Return (x, y) of the center of cell containing provided text 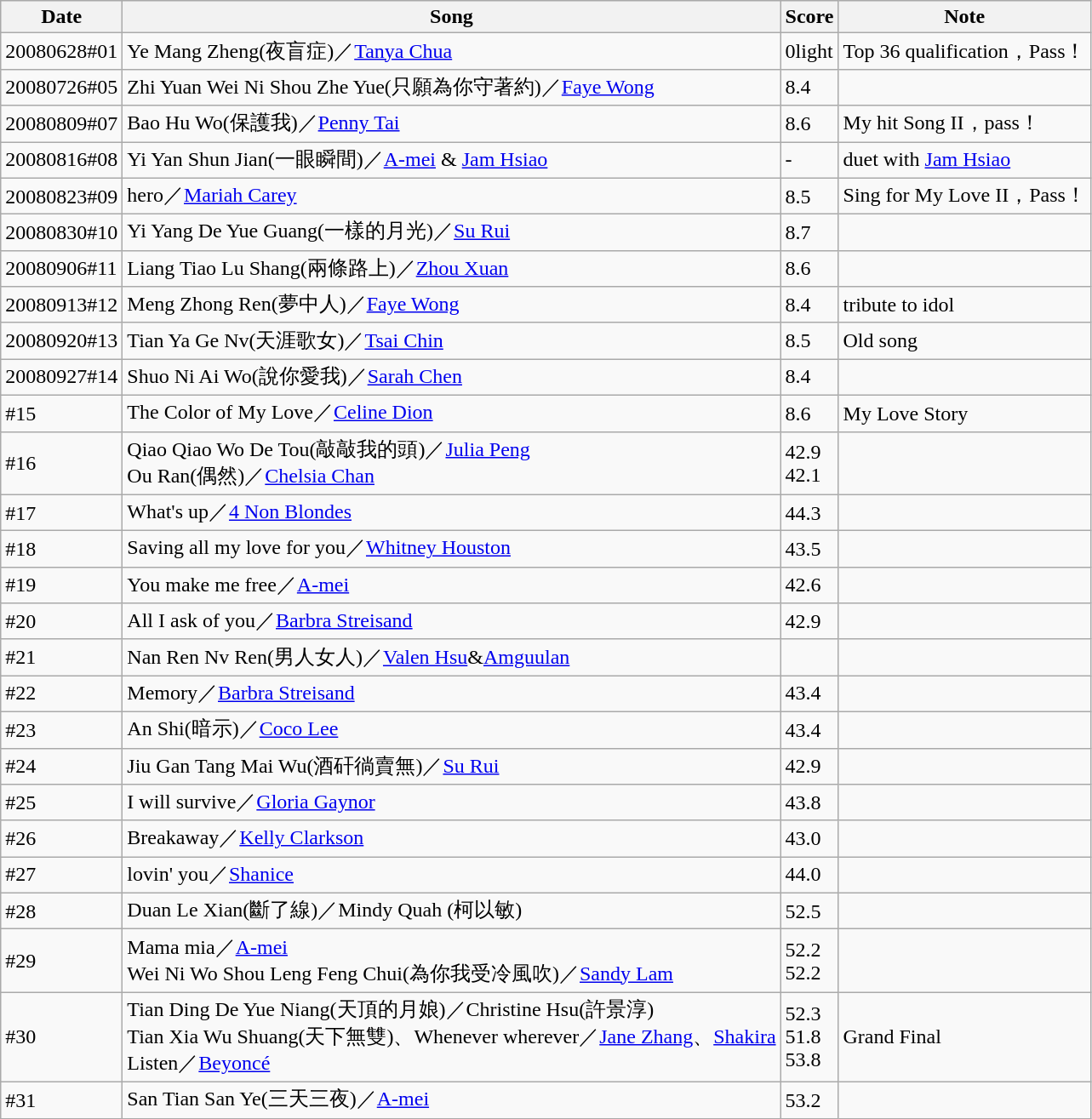
What's up／4 Non Blondes (451, 512)
Sing for My Love II，Pass！ (964, 196)
An Shi(暗示)／Coco Lee (451, 730)
Song (451, 17)
Ye Mang Zheng(夜盲症)／Tanya Chua (451, 51)
Date (61, 17)
Score (809, 17)
#16 (61, 463)
#27 (61, 875)
#30 (61, 1037)
#26 (61, 839)
43.0 (809, 839)
#25 (61, 803)
Yi Yang De Yue Guang(一樣的月光)／Su Rui (451, 233)
Duan Le Xian(斷了線)／Mindy Quah (柯以敏) (451, 911)
Old song (964, 340)
42.6 (809, 585)
#21 (61, 657)
#22 (61, 694)
Mama mia／A-meiWei Ni Wo Shou Leng Feng Chui(為你我受冷風吹)／Sandy Lam (451, 961)
The Color of My Love／Celine Dion (451, 414)
#31 (61, 1099)
#23 (61, 730)
20080920#13 (61, 340)
#18 (61, 550)
Zhi Yuan Wei Ni Shou Zhe Yue(只願為你守著約)／Faye Wong (451, 87)
42.942.1 (809, 463)
20080628#01 (61, 51)
20080927#14 (61, 378)
Breakaway／Kelly Clarkson (451, 839)
#20 (61, 621)
20080913#12 (61, 305)
8.7 (809, 233)
San Tian San Ye(三天三夜)／A-mei (451, 1099)
Shuo Ni Ai Wo(說你愛我)／Sarah Chen (451, 378)
52.5 (809, 911)
43.8 (809, 803)
20080906#11 (61, 269)
duet with Jam Hsiao (964, 160)
All I ask of you／Barbra Streisand (451, 621)
43.5 (809, 550)
Bao Hu Wo(保護我)／Penny Tai (451, 124)
#19 (61, 585)
lovin' you／Shanice (451, 875)
Nan Ren Nv Ren(男人女人)／Valen Hsu&Amguulan (451, 657)
- (809, 160)
My hit Song II，pass！ (964, 124)
52.252.2 (809, 961)
44.0 (809, 875)
You make me free／A-mei (451, 585)
Qiao Qiao Wo De Tou(敲敲我的頭)／Julia PengOu Ran(偶然)／Chelsia Chan (451, 463)
44.3 (809, 512)
Memory／Barbra Streisand (451, 694)
#28 (61, 911)
Grand Final (964, 1037)
#15 (61, 414)
Note (964, 17)
My Love Story (964, 414)
Liang Tiao Lu Shang(兩條路上)／Zhou Xuan (451, 269)
#24 (61, 766)
#17 (61, 512)
Tian Ding De Yue Niang(天頂的月娘)／Christine Hsu(許景淳)Tian Xia Wu Shuang(天下無雙)、Whenever wherever／Jane Zhang、ShakiraListen／Beyoncé (451, 1037)
20080830#10 (61, 233)
0light (809, 51)
Top 36 qualification，Pass！ (964, 51)
tribute to idol (964, 305)
20080726#05 (61, 87)
Tian Ya Ge Nv(天涯歌女)／Tsai Chin (451, 340)
Meng Zhong Ren(夢中人)／Faye Wong (451, 305)
20080816#08 (61, 160)
53.2 (809, 1099)
I will survive／Gloria Gaynor (451, 803)
#29 (61, 961)
20080823#09 (61, 196)
Jiu Gan Tang Mai Wu(酒矸徜賣無)／Su Rui (451, 766)
Yi Yan Shun Jian(一眼瞬間)／A-mei & Jam Hsiao (451, 160)
20080809#07 (61, 124)
52.351.853.8 (809, 1037)
Saving all my love for you／Whitney Houston (451, 550)
hero／Mariah Carey (451, 196)
